Extract the (X, Y) coordinate from the center of the cell holding the provided text.  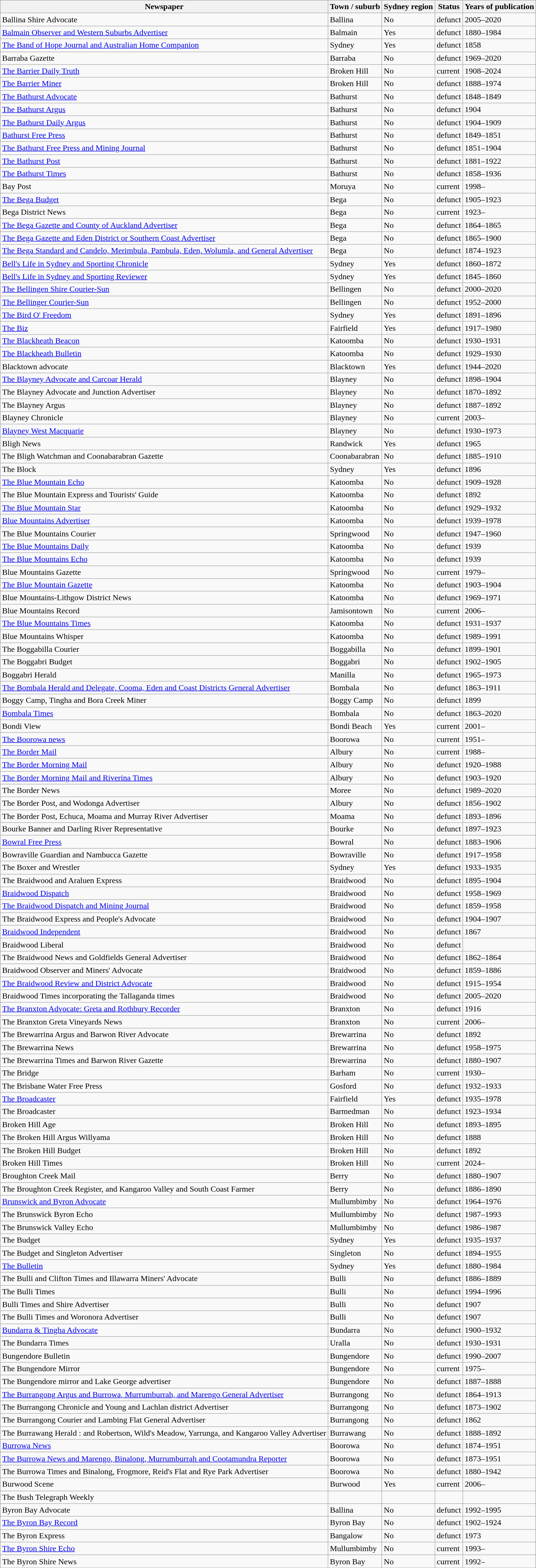
The Bathurst Argus (164, 109)
The Budget (164, 1240)
1905–1923 (499, 200)
The Bungendore mirror and Lake George advertiser (164, 1381)
The Bellinger Courier-Sun (164, 302)
Bundarra & Tingha Advocate (164, 1330)
The Burrangong Courier and Lambing Flat General Advertiser (164, 1420)
The Barrier Miner (164, 84)
Blue Mountains Whisper (164, 636)
The Bathurst Advocate (164, 97)
Bell's Life in Sydney and Sporting Reviewer (164, 276)
Ballina Shire Advocate (164, 20)
The Barrier Daily Truth (164, 71)
Burwood (355, 1484)
1883–1906 (499, 842)
Newspaper (164, 7)
The Border Post, and Wodonga Advertiser (164, 803)
1851–1904 (499, 148)
The Braidwood Review and District Advocate (164, 983)
Bowraville (355, 855)
1958–1969 (499, 893)
The Byron Bay Record (164, 1523)
The Branxton Greta Vineyards News (164, 1022)
1888–1974 (499, 84)
1989–2020 (499, 791)
Boggy Camp (355, 700)
Moama (355, 816)
The Braidwood News and Goldfields General Advertiser (164, 957)
Barmedman (355, 1112)
Bligh News (164, 444)
The Byron Shire Echo (164, 1548)
The Brewarrina News (164, 1047)
The Bombala Herald and Delegate, Cooma, Eden and Coast Districts General Advertiser (164, 688)
1992– (499, 1561)
The Broughton Creek Register, and Kangaroo Valley and South Coast Farmer (164, 1189)
Moree (355, 791)
The Bathurst Post (164, 161)
1899 (499, 700)
1880–1942 (499, 1471)
1986–1987 (499, 1227)
Coonabarabran (355, 456)
The Brewarrina Times and Barwon River Gazette (164, 1060)
Bega District News (164, 212)
1939–1978 (499, 521)
1969–1971 (499, 598)
Bungendore Bulletin (164, 1356)
Burrawang (355, 1433)
The Budget and Singleton Advertiser (164, 1253)
The Border Morning Mail and Riverina Times (164, 777)
1923–1934 (499, 1112)
Braidwood Dispatch (164, 893)
1903–1920 (499, 777)
The Bellingen Shire Courier-Sun (164, 289)
Braidwood Liberal (164, 945)
1993– (499, 1548)
Blacktown (355, 366)
The Brunswick Valley Echo (164, 1227)
The Bathurst Times (164, 174)
1886–1890 (499, 1189)
Gosford (355, 1086)
The Band of Hope Journal and Australian Home Companion (164, 45)
1863–2020 (499, 713)
Sydney region (409, 7)
The Bulli and Clifton Times and Illawarra Miners' Advocate (164, 1279)
1930– (499, 1073)
The Broken Hill Argus Willyama (164, 1137)
1848–1849 (499, 97)
Broken Hill Age (164, 1124)
1930–1973 (499, 431)
1929–1932 (499, 508)
The Bundarra Times (164, 1343)
Jamisontown (355, 611)
Blacktown advocate (164, 366)
1887–1892 (499, 405)
1904 (499, 109)
2001– (499, 726)
The Blue Mountains Times (164, 623)
1864–1865 (499, 225)
1969–2020 (499, 58)
The Byron Shire News (164, 1561)
1908–2024 (499, 71)
Singleton (355, 1253)
The Blue Mountain Star (164, 508)
1885–1910 (499, 456)
The Bega Gazette and County of Auckland Advertiser (164, 225)
Uralla (355, 1343)
Boggabri Herald (164, 675)
1947–1960 (499, 533)
1915–1954 (499, 983)
1870–1892 (499, 392)
1933–1935 (499, 868)
1898–1904 (499, 379)
1932–1933 (499, 1086)
1917–1958 (499, 855)
Blue Mountains Advertiser (164, 521)
1975– (499, 1368)
The Bridge (164, 1073)
The Blue Mountain Gazette (164, 585)
1903–1904 (499, 585)
1862 (499, 1420)
1888–1892 (499, 1433)
1888 (499, 1137)
1979– (499, 572)
Blayney Chronicle (164, 418)
The Bega Gazette and Eden District or Southern Coast Advertiser (164, 238)
1893–1895 (499, 1124)
1863–1911 (499, 688)
1952–2000 (499, 302)
1998– (499, 187)
1862–1864 (499, 957)
The Byron Express (164, 1536)
1859–1886 (499, 970)
Barham (355, 1073)
The Burrowa Times and Binalong, Frogmore, Reid's Flat and Rye Park Advertiser (164, 1471)
Bombala Times (164, 713)
The Bligh Watchman and Coonabarabran Gazette (164, 456)
1909–1928 (499, 482)
1881–1922 (499, 161)
The Bathurst Free Press and Mining Journal (164, 148)
1896 (499, 469)
The Bulli Times (164, 1292)
The Biz (164, 328)
1988– (499, 752)
1860–1872 (499, 264)
1845–1860 (499, 276)
The Boorowa news (164, 739)
The Blue Mountain Express and Tourists' Guide (164, 495)
The Bega Budget (164, 200)
The Blackheath Bulletin (164, 353)
1902–1924 (499, 1523)
1965–1973 (499, 675)
1944–2020 (499, 366)
The Bungendore Mirror (164, 1368)
The Brunswick Byron Echo (164, 1215)
Braidwood Observer and Miners' Advocate (164, 970)
The Burrawang Herald : and Robertson, Wild's Meadow, Yarrunga, and Kangaroo Valley Advertiser (164, 1433)
Broughton Creek Mail (164, 1176)
The Border Morning Mail (164, 765)
1856–1902 (499, 803)
The Braidwood and Araluen Express (164, 880)
1874–1951 (499, 1446)
1873–1902 (499, 1407)
2000–2020 (499, 289)
1886–1889 (499, 1279)
The Blue Mountains Echo (164, 559)
Manilla (355, 675)
Burrowa News (164, 1446)
The Blue Mountains Courier (164, 533)
1904–1909 (499, 122)
1994–1996 (499, 1292)
The Border News (164, 791)
Boggabilla (355, 649)
Boggy Camp, Tingha and Bora Creek Miner (164, 700)
1895–1904 (499, 880)
The Brewarrina Argus and Barwon River Advocate (164, 1035)
Brunswick and Byron Advocate (164, 1202)
The Blayney Advocate and Carcoar Herald (164, 379)
The Blue Mountain Echo (164, 482)
1931–1937 (499, 623)
The Bathurst Daily Argus (164, 122)
1900–1932 (499, 1330)
1973 (499, 1536)
The Brisbane Water Free Press (164, 1086)
Balmain Observer and Western Suburbs Advertiser (164, 32)
Bangalow (355, 1536)
Bay Post (164, 187)
1917–1980 (499, 328)
1920–1988 (499, 765)
Years of publication (499, 7)
1965 (499, 444)
Bundarra (355, 1330)
2024– (499, 1163)
Town / suburb (355, 7)
1891–1896 (499, 315)
Blayney West Macquarie (164, 431)
1865–1900 (499, 238)
1904–1907 (499, 919)
Bondi Beach (355, 726)
The Braidwood Express and People's Advocate (164, 919)
Blue Mountains-Lithgow District News (164, 598)
The Border Mail (164, 752)
Bowral Free Press (164, 842)
The Burrangong Argus and Burrowa, Murrumburrah, and Marengo General Advertiser (164, 1394)
1894–1955 (499, 1253)
1923– (499, 212)
1873–1951 (499, 1459)
1958–1975 (499, 1047)
The Burrowa News and Marengo, Binalong, Murrumburrah and Cootamundra Reporter (164, 1459)
Boggabri (355, 662)
The Bulli Times and Woronora Advertiser (164, 1317)
1902–1905 (499, 662)
1989–1991 (499, 636)
The Blayney Argus (164, 405)
Byron Bay Advocate (164, 1510)
1849–1851 (499, 135)
The Bush Telegraph Weekly (164, 1497)
1899–1901 (499, 649)
1935–1937 (499, 1240)
Bathurst Free Press (164, 135)
Status (449, 7)
1893–1896 (499, 816)
Moruya (355, 187)
The Border Post, Echuca, Moama and Murray River Advertiser (164, 816)
1864–1913 (499, 1394)
1916 (499, 1009)
1858 (499, 45)
Balmain (355, 32)
Braidwood Times incorporating the Tallaganda times (164, 996)
Randwick (355, 444)
The Block (164, 469)
1929–1930 (499, 353)
2003– (499, 418)
Broken Hill Times (164, 1163)
The Blackheath Beacon (164, 341)
Bourke (355, 829)
The Boggabilla Courier (164, 649)
1935–1978 (499, 1099)
Barraba Gazette (164, 58)
The Bird O' Freedom (164, 315)
1874–1923 (499, 251)
1990–2007 (499, 1356)
Burwood Scene (164, 1484)
1859–1958 (499, 906)
1867 (499, 932)
The Boxer and Wrestler (164, 868)
1987–1993 (499, 1215)
The Burrangong Chronicle and Young and Lachlan district Advertiser (164, 1407)
1897–1923 (499, 829)
Bondi View (164, 726)
1951– (499, 739)
Barraba (355, 58)
Blue Mountains Gazette (164, 572)
Blue Mountains Record (164, 611)
The Blue Mountains Daily (164, 546)
1887–1888 (499, 1381)
Bowraville Guardian and Nambucca Gazette (164, 855)
Bourke Banner and Darling River Representative (164, 829)
The Boggabri Budget (164, 662)
Bell's Life in Sydney and Sporting Chronicle (164, 264)
The Bulletin (164, 1266)
The Braidwood Dispatch and Mining Journal (164, 906)
The Branxton Advocate: Greta and Rothbury Recorder (164, 1009)
The Blayney Advocate and Junction Advertiser (164, 392)
Bowral (355, 842)
The Broken Hill Budget (164, 1150)
1964–1976 (499, 1202)
Braidwood Independent (164, 932)
1858–1936 (499, 174)
1992–1995 (499, 1510)
Bulli Times and Shire Advertiser (164, 1304)
The Bega Standard and Candelo, Merimbula, Pambula, Eden, Wolumla, and General Advertiser (164, 251)
